Find where the given text appears and provide that cell's center as [x, y] coordinate. 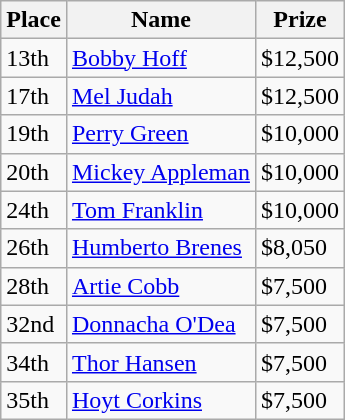
17th [34, 96]
Tom Franklin [160, 210]
26th [34, 248]
24th [34, 210]
Thor Hansen [160, 362]
Perry Green [160, 134]
19th [34, 134]
$8,050 [300, 248]
Mel Judah [160, 96]
28th [34, 286]
Humberto Brenes [160, 248]
Mickey Appleman [160, 172]
13th [34, 58]
34th [34, 362]
Donnacha O'Dea [160, 324]
Prize [300, 20]
Hoyt Corkins [160, 400]
Name [160, 20]
20th [34, 172]
35th [34, 400]
Bobby Hoff [160, 58]
Artie Cobb [160, 286]
Place [34, 20]
32nd [34, 324]
